Return the [X, Y] coordinate for the center point of the cell that contains the specified text.  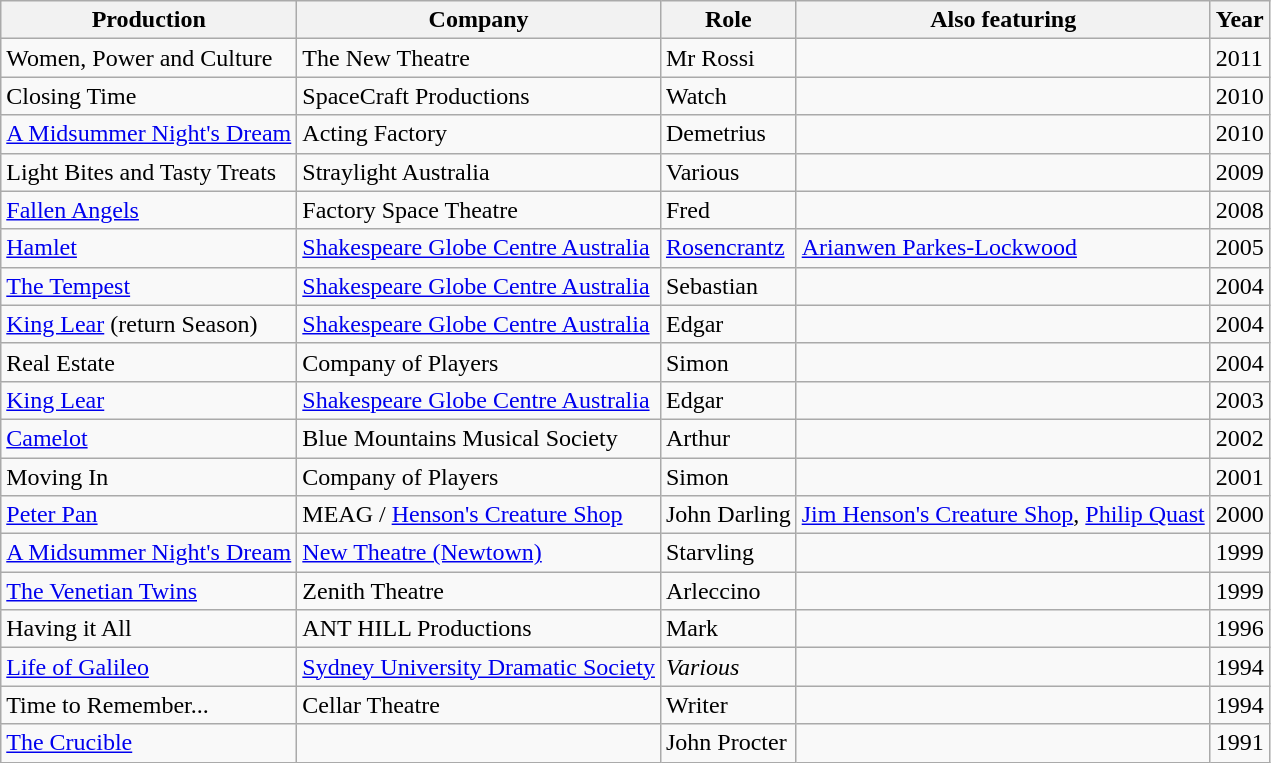
Women, Power and Culture [149, 58]
2008 [1240, 210]
Camelot [149, 438]
Writer [728, 705]
2009 [1240, 172]
New Theatre (Newtown) [479, 553]
2011 [1240, 58]
Arleccino [728, 591]
Acting Factory [479, 134]
Sebastian [728, 286]
King Lear (return Season) [149, 324]
Company [479, 20]
Year [1240, 20]
Production [149, 20]
Also featuring [1003, 20]
John Procter [728, 743]
King Lear [149, 400]
Light Bites and Tasty Treats [149, 172]
Rosencrantz [728, 248]
2001 [1240, 477]
1991 [1240, 743]
Starvling [728, 553]
Jim Henson's Creature Shop, Philip Quast [1003, 515]
1996 [1240, 629]
Factory Space Theatre [479, 210]
Arianwen Parkes-Lockwood [1003, 248]
Hamlet [149, 248]
The Venetian Twins [149, 591]
Role [728, 20]
The Crucible [149, 743]
2000 [1240, 515]
Fallen Angels [149, 210]
Fred [728, 210]
Arthur [728, 438]
Peter Pan [149, 515]
ANT HILL Productions [479, 629]
2005 [1240, 248]
Having it All [149, 629]
Straylight Australia [479, 172]
Demetrius [728, 134]
SpaceCraft Productions [479, 96]
The New Theatre [479, 58]
The Tempest [149, 286]
Mark [728, 629]
Closing Time [149, 96]
Blue Mountains Musical Society [479, 438]
2003 [1240, 400]
2002 [1240, 438]
Time to Remember... [149, 705]
Life of Galileo [149, 667]
John Darling [728, 515]
Zenith Theatre [479, 591]
Moving In [149, 477]
Watch [728, 96]
Cellar Theatre [479, 705]
Mr Rossi [728, 58]
MEAG / Henson's Creature Shop [479, 515]
Real Estate [149, 362]
Sydney University Dramatic Society [479, 667]
